From the cell containing the given text, extract its center point as [X, Y] coordinate. 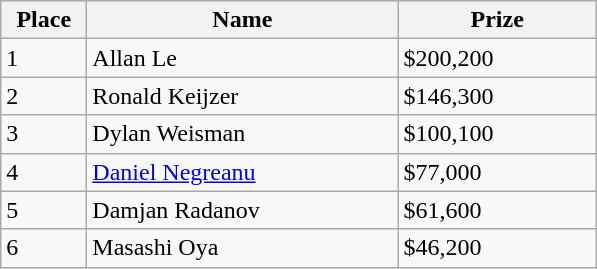
$200,200 [498, 58]
$46,200 [498, 248]
Damjan Radanov [242, 210]
Daniel Negreanu [242, 172]
Allan Le [242, 58]
Ronald Keijzer [242, 96]
2 [44, 96]
5 [44, 210]
Masashi Oya [242, 248]
Place [44, 20]
Dylan Weisman [242, 134]
Prize [498, 20]
$146,300 [498, 96]
1 [44, 58]
Name [242, 20]
$77,000 [498, 172]
4 [44, 172]
3 [44, 134]
6 [44, 248]
$61,600 [498, 210]
$100,100 [498, 134]
